Provide the [x, y] coordinate of the cell's center where the given text is located.  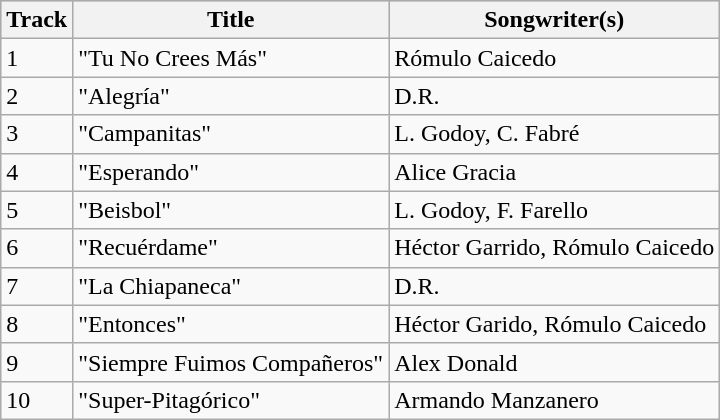
"Campanitas" [231, 134]
"Esperando" [231, 172]
"Siempre Fuimos Compañeros" [231, 362]
7 [37, 286]
Héctor Garido, Rómulo Caicedo [554, 324]
L. Godoy, F. Farello [554, 210]
"Alegría" [231, 96]
"Tu No Crees Más" [231, 58]
"Entonces" [231, 324]
"La Chiapaneca" [231, 286]
2 [37, 96]
Alice Gracia [554, 172]
"Beisbol" [231, 210]
"Super-Pitagórico" [231, 400]
Alex Donald [554, 362]
"Recuérdame" [231, 248]
4 [37, 172]
6 [37, 248]
1 [37, 58]
Track [37, 20]
Rómulo Caicedo [554, 58]
9 [37, 362]
10 [37, 400]
Title [231, 20]
Songwriter(s) [554, 20]
3 [37, 134]
5 [37, 210]
8 [37, 324]
L. Godoy, C. Fabré [554, 134]
Armando Manzanero [554, 400]
Héctor Garrido, Rómulo Caicedo [554, 248]
